Extract the [X, Y] coordinate from the center of the cell holding the provided text.  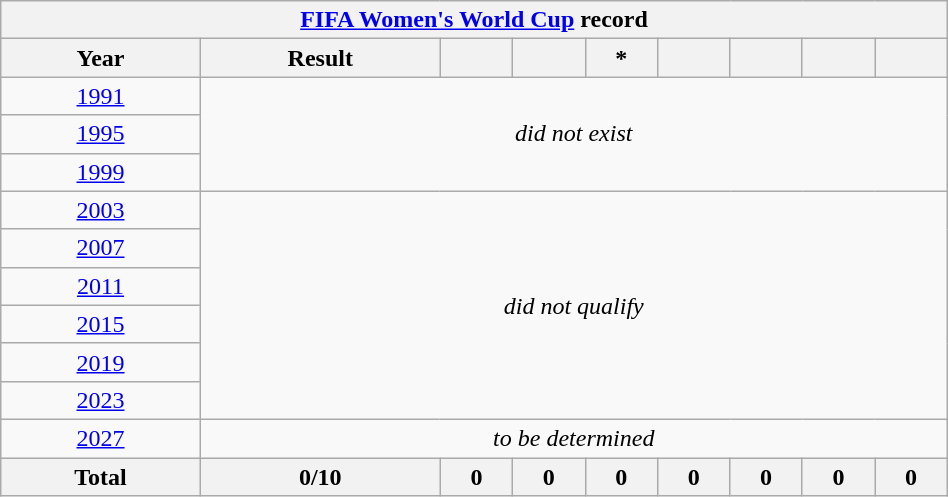
1991 [101, 96]
1995 [101, 134]
2007 [101, 248]
to be determined [574, 438]
0/10 [320, 477]
did not exist [574, 134]
Year [101, 58]
2023 [101, 400]
* [621, 58]
did not qualify [574, 305]
Total [101, 477]
FIFA Women's World Cup record [474, 20]
2019 [101, 362]
2003 [101, 210]
2015 [101, 324]
2011 [101, 286]
Result [320, 58]
2027 [101, 438]
1999 [101, 172]
